Return (X, Y) of the center of cell containing provided text 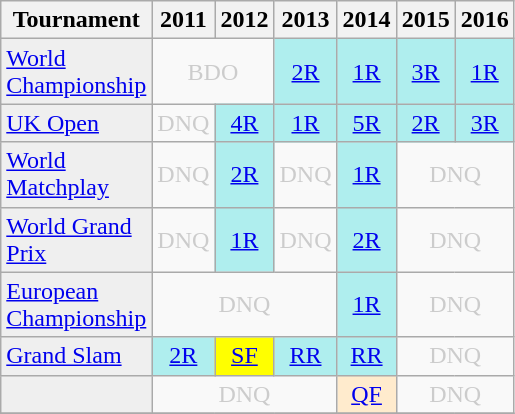
Grand Slam (76, 356)
2012 (244, 20)
World Championship (76, 72)
Tournament (76, 20)
2011 (184, 20)
World Grand Prix (76, 240)
2014 (366, 20)
2013 (306, 20)
QF (366, 394)
2015 (426, 20)
UK Open (76, 123)
4R (244, 123)
BDO (213, 72)
5R (366, 123)
European Championship (76, 304)
World Matchplay (76, 174)
2016 (484, 20)
SF (244, 356)
